Return the [x, y] coordinate for the center point of the cell that contains the specified text.  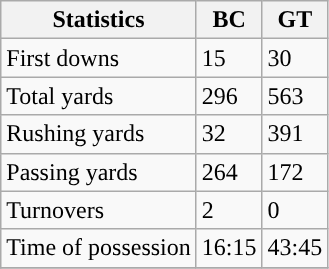
Passing yards [99, 172]
391 [295, 134]
Turnovers [99, 210]
15 [229, 58]
Rushing yards [99, 134]
Statistics [99, 20]
296 [229, 96]
0 [295, 210]
43:45 [295, 248]
16:15 [229, 248]
563 [295, 96]
2 [229, 210]
30 [295, 58]
172 [295, 172]
Time of possession [99, 248]
GT [295, 20]
BC [229, 20]
Total yards [99, 96]
First downs [99, 58]
32 [229, 134]
264 [229, 172]
